Search for the cell housing the specified text and yield its [x, y] center coordinate. 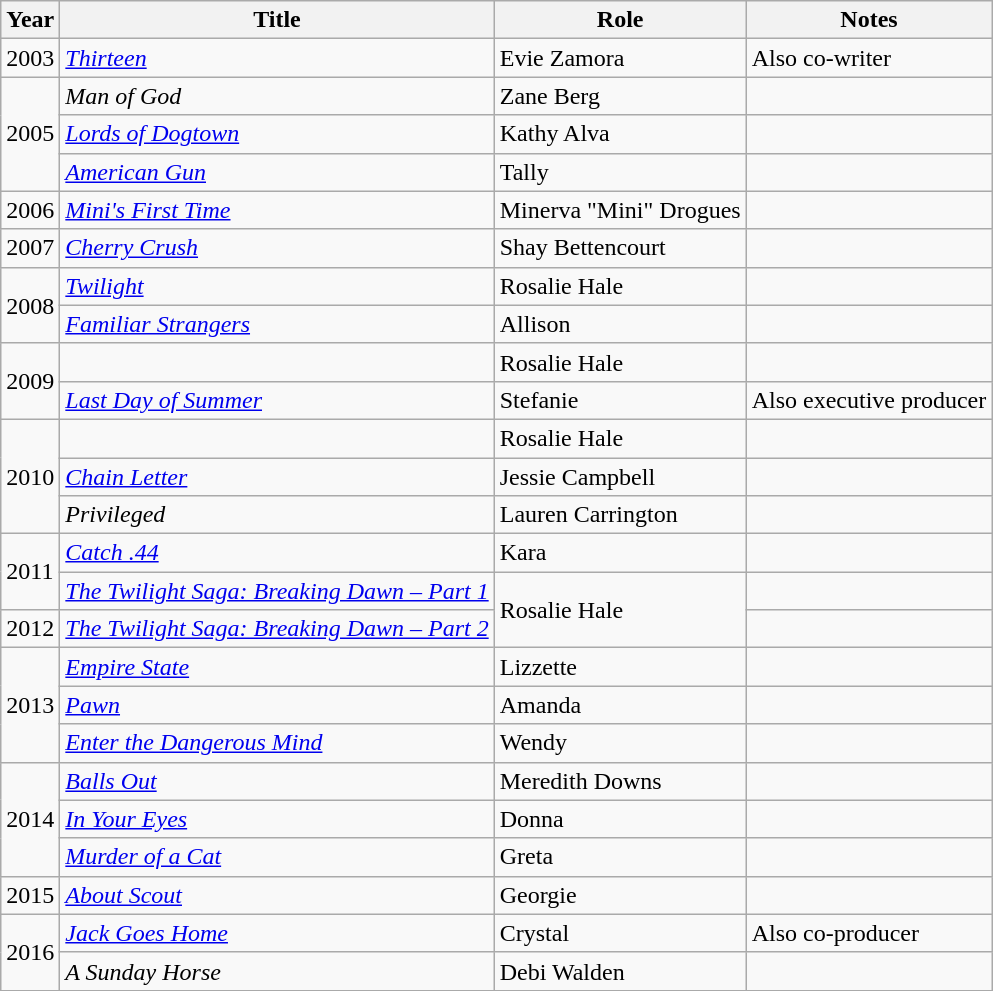
2007 [30, 248]
A Sunday Horse [277, 971]
Catch .44 [277, 553]
Murder of a Cat [277, 857]
Jack Goes Home [277, 933]
Wendy [620, 743]
Title [277, 20]
Shay Bettencourt [620, 248]
2010 [30, 476]
Jessie Campbell [620, 477]
Georgie [620, 895]
2009 [30, 381]
Stefanie [620, 400]
Twilight [277, 286]
Evie Zamora [620, 58]
Empire State [277, 667]
Pawn [277, 705]
About Scout [277, 895]
Meredith Downs [620, 781]
2016 [30, 952]
Last Day of Summer [277, 400]
Greta [620, 857]
2015 [30, 895]
Enter the Dangerous Mind [277, 743]
Role [620, 20]
Man of God [277, 96]
Donna [620, 819]
Debi Walden [620, 971]
The Twilight Saga: Breaking Dawn – Part 1 [277, 591]
The Twilight Saga: Breaking Dawn – Part 2 [277, 629]
Kathy Alva [620, 134]
In Your Eyes [277, 819]
Also executive producer [869, 400]
Also co-producer [869, 933]
Privileged [277, 515]
Also co-writer [869, 58]
2013 [30, 705]
2006 [30, 210]
American Gun [277, 172]
Year [30, 20]
2003 [30, 58]
Cherry Crush [277, 248]
Tally [620, 172]
Mini's First Time [277, 210]
Lords of Dogtown [277, 134]
2014 [30, 819]
Familiar Strangers [277, 324]
Crystal [620, 933]
Amanda [620, 705]
Thirteen [277, 58]
2012 [30, 629]
Lizzette [620, 667]
Lauren Carrington [620, 515]
Zane Berg [620, 96]
Kara [620, 553]
2011 [30, 572]
Balls Out [277, 781]
Minerva "Mini" Drogues [620, 210]
Notes [869, 20]
2005 [30, 134]
Chain Letter [277, 477]
Allison [620, 324]
2008 [30, 305]
